Capture the cell that displays the provided text and extract its (X, Y) central coordinate. 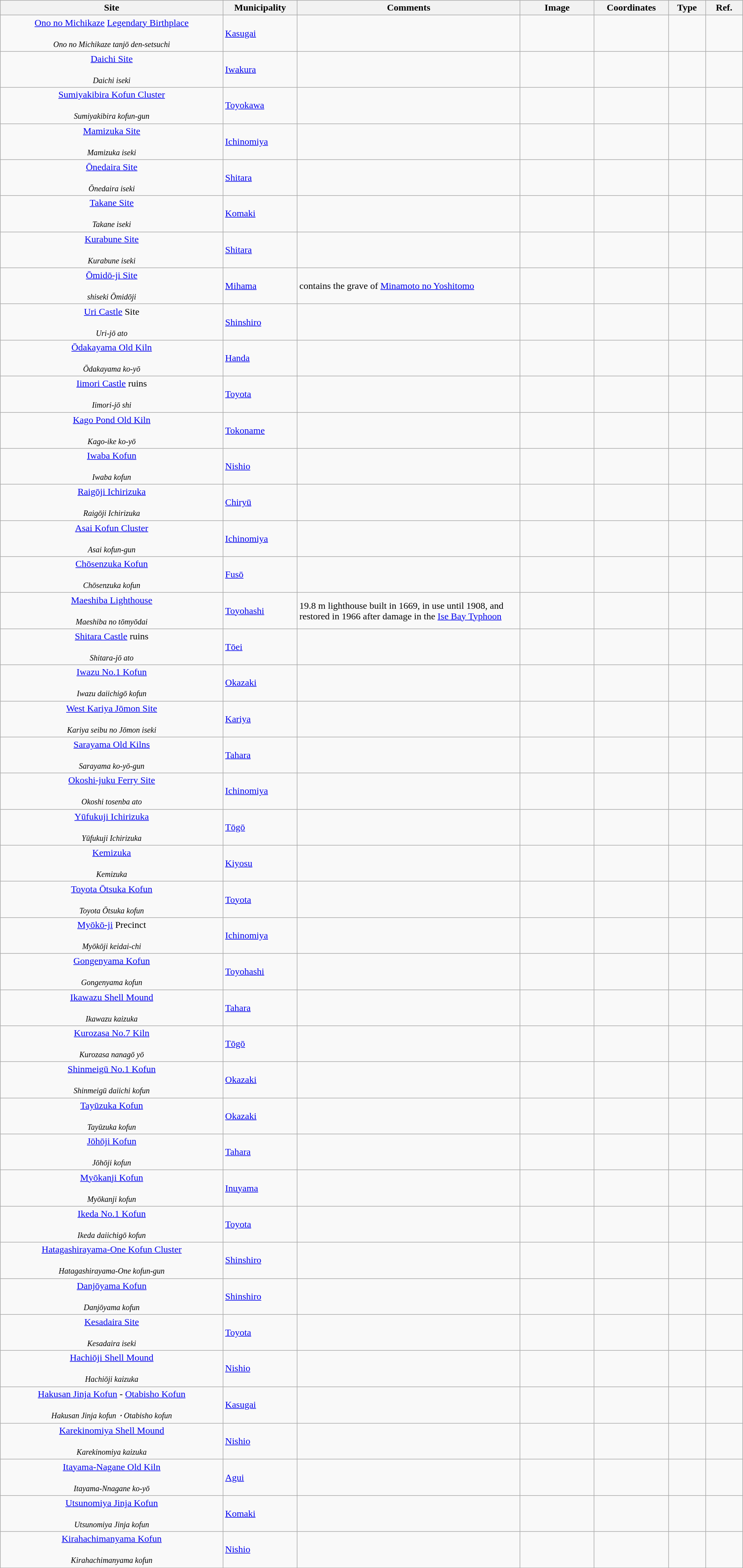
Kiyosu (260, 863)
Kurabune SiteKurabune iseki (112, 250)
Chōsenzuka KofunChōsenzuka kofun (112, 575)
Kirahachimanyama KofunKirahachimanyama kofun (112, 1550)
Danjōyama KofunDanjōyama kofun (112, 1296)
Iwakura (260, 69)
Uri Castle SiteUri-jō ato (112, 322)
Myōkanji KofunMyōkanji kofun (112, 1188)
Gongenyama KofunGongenyama kofun (112, 971)
Toyota Ōtsuka KofunToyota Ōtsuka kofun (112, 899)
Sarayama Old KilnsSarayama ko-yō-gun (112, 755)
Utsunomiya Jinja KofunUtsunomiya Jinja kofun (112, 1514)
Hachiōji Shell MoundHachiōji kaizuka (112, 1368)
Itayama-Nagane Old KilnItayama-Nnagane ko-yō (112, 1477)
Myōkō-ji PrecinctMyōkōji keidai-chi (112, 935)
Mihama (260, 286)
Tokoname (260, 430)
Iwazu No.1 KofunIwazu daiichigō kofun (112, 683)
Jōhōji KofunJōhōji kofun (112, 1152)
Tōei (260, 647)
Chiryū (260, 503)
KemizukaKemizuka (112, 863)
Sumiyakibira Kofun ClusterSumiyakibira kofun-gun (112, 105)
Inuyama (260, 1188)
Ōmidō-ji Siteshiseki Ōmidōji (112, 286)
Comments (409, 8)
Shitara Castle ruinsShitara-jō ato (112, 647)
Image (557, 8)
Ōdakayama Old KilnŌdakayama ko-yō (112, 358)
Iimori Castle ruinsIimori-jō shi (112, 394)
Kariya (260, 719)
Mamizuka SiteMamizuka iseki (112, 142)
Raigōji IchirizukaRaigōji Ichirizuka (112, 503)
19.8 m lighthouse built in 1669, in use until 1908, and restored in 1966 after damage in the Ise Bay Typhoon (409, 611)
Okoshi-juku Ferry SiteOkoshi tosenba ato (112, 791)
Handa (260, 358)
Kago Pond Old KilnKago-ike ko-yō (112, 430)
Ikeda No.1 KofunIkeda daiichigō kofun (112, 1224)
Ōnedaira SiteŌnedaira iseki (112, 178)
West Kariya Jōmon SiteKariya seibu no Jōmon iseki (112, 719)
Kesadaira SiteKesadaira iseki (112, 1332)
contains the grave of Minamoto no Yoshitomo (409, 286)
Asai Kofun ClusterAsai kofun-gun (112, 539)
Karekinomiya Shell MoundKarekinomiya kaizuka (112, 1441)
Toyokawa (260, 105)
Yūfukuji IchirizukaYūfukuji Ichirizuka (112, 827)
Kurozasa No.7 KilnKurozasa nanagō yō (112, 1044)
Site (112, 8)
Takane SiteTakane iseki (112, 214)
Hatagashirayama-One Kofun ClusterHatagashirayama-One kofun-gun (112, 1260)
Hakusan Jinja Kofun - Otabisho KofunHakusan Jinja kofun・Otabisho kofun (112, 1405)
Ikawazu Shell MoundIkawazu kaizuka (112, 1007)
Type (687, 8)
Ono no Michikaze Legendary BirthplaceOno no Michikaze tanjō den-setsuchi (112, 33)
Municipality (260, 8)
Ref. (724, 8)
Coordinates (631, 8)
Iwaba KofunIwaba kofun (112, 466)
Daichi SiteDaichi iseki (112, 69)
Agui (260, 1477)
Maeshiba LighthouseMaeshiba no tōmyōdai (112, 611)
Tayūzuka KofunTayūzuka kofun (112, 1116)
Shinmeigū No.1 KofunShinmeigū daiichi kofun (112, 1080)
Fusō (260, 575)
